Capture the cell that displays the provided text and extract its (X, Y) central coordinate. 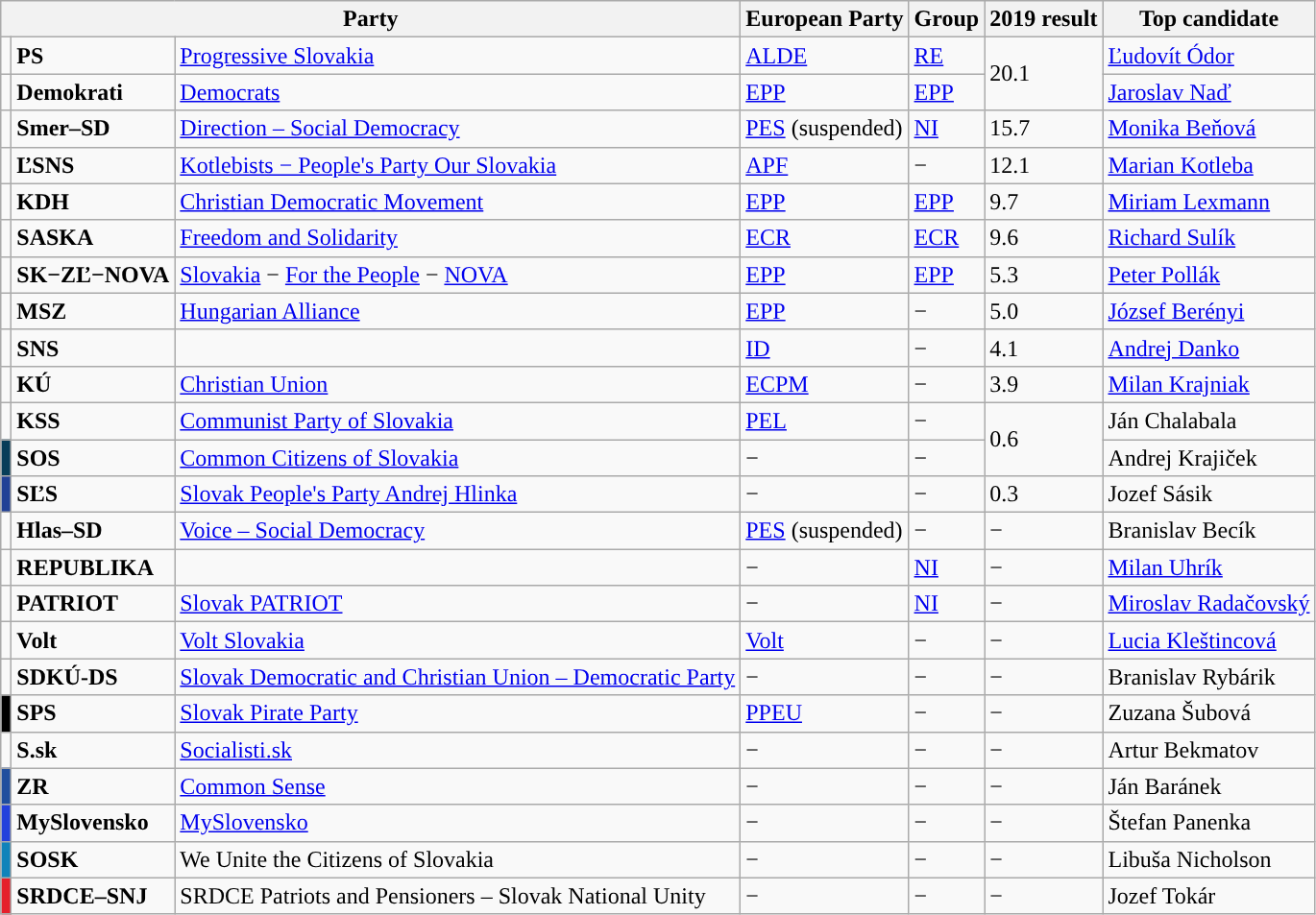
Volt Slovakia (457, 640)
Communist Party of Slovakia (457, 421)
KÚ (93, 384)
MSZ (93, 311)
József Berényi (1208, 311)
Common Citizens of Slovakia (457, 458)
RE (947, 56)
ID (824, 348)
Peter Pollák (1208, 275)
2019 result (1043, 19)
Monika Beňová (1208, 129)
European Party (824, 19)
0.3 (1043, 494)
SRDCE–SNJ (93, 896)
Christian Democratic Movement (457, 202)
Jozef Tokár (1208, 896)
Voice – Social Democracy (457, 531)
Artur Bekmatov (1208, 750)
SOSK (93, 859)
SK−ZĽ−NOVA (93, 275)
15.7 (1043, 129)
We Unite the Citizens of Slovakia (457, 859)
SPS (93, 713)
Ľudovít Ódor (1208, 56)
PEL (824, 421)
Hlas–SD (93, 531)
Progressive Slovakia (457, 56)
Slovakia − For the People − NOVA (457, 275)
20.1 (1043, 74)
3.9 (1043, 384)
Libuša Nicholson (1208, 859)
Branislav Becík (1208, 531)
4.1 (1043, 348)
REPUBLIKA (93, 567)
PPEU (824, 713)
Slovak People's Party Andrej Hlinka (457, 494)
S.sk (93, 750)
ECPM (824, 384)
ĽSNS (93, 165)
Slovak Pirate Party (457, 713)
Richard Sulík (1208, 238)
SRDCE Patriots and Pensioners – Slovak National Unity (457, 896)
PATRIOT (93, 604)
SĽS (93, 494)
ALDE (824, 56)
0.6 (1043, 439)
SDKÚ-DS (93, 677)
Jozef Sásik (1208, 494)
Milan Krajniak (1208, 384)
PS (93, 56)
Smer–SD (93, 129)
SASKA (93, 238)
Demokrati (93, 92)
Hungarian Alliance (457, 311)
Miriam Lexmann (1208, 202)
Party (371, 19)
Lucia Kleštincová (1208, 640)
SOS (93, 458)
KSS (93, 421)
Kotlebists − People's Party Our Slovakia (457, 165)
Ján Chalabala (1208, 421)
Freedom and Solidarity (457, 238)
Ján Baránek (1208, 786)
ZR (93, 786)
Top candidate (1208, 19)
Marian Kotleba (1208, 165)
Group (947, 19)
SNS (93, 348)
Andrej Krajiček (1208, 458)
Jaroslav Naď (1208, 92)
APF (824, 165)
Socialisti.sk (457, 750)
Christian Union (457, 384)
12.1 (1043, 165)
Miroslav Radačovský (1208, 604)
9.6 (1043, 238)
Slovak PATRIOT (457, 604)
Zuzana Šubová (1208, 713)
9.7 (1043, 202)
Štefan Panenka (1208, 823)
Common Sense (457, 786)
5.3 (1043, 275)
Slovak Democratic and Christian Union – Democratic Party (457, 677)
Milan Uhrík (1208, 567)
Direction – Social Democracy (457, 129)
Andrej Danko (1208, 348)
5.0 (1043, 311)
KDH (93, 202)
Democrats (457, 92)
Branislav Rybárik (1208, 677)
